Search for the cell housing the specified text and yield its (x, y) center coordinate. 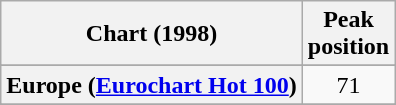
Peakposition (348, 34)
71 (348, 85)
Europe (Eurochart Hot 100) (152, 85)
Chart (1998) (152, 34)
